Detect which cell encompasses the target text, then output its (x, y) center coordinate. 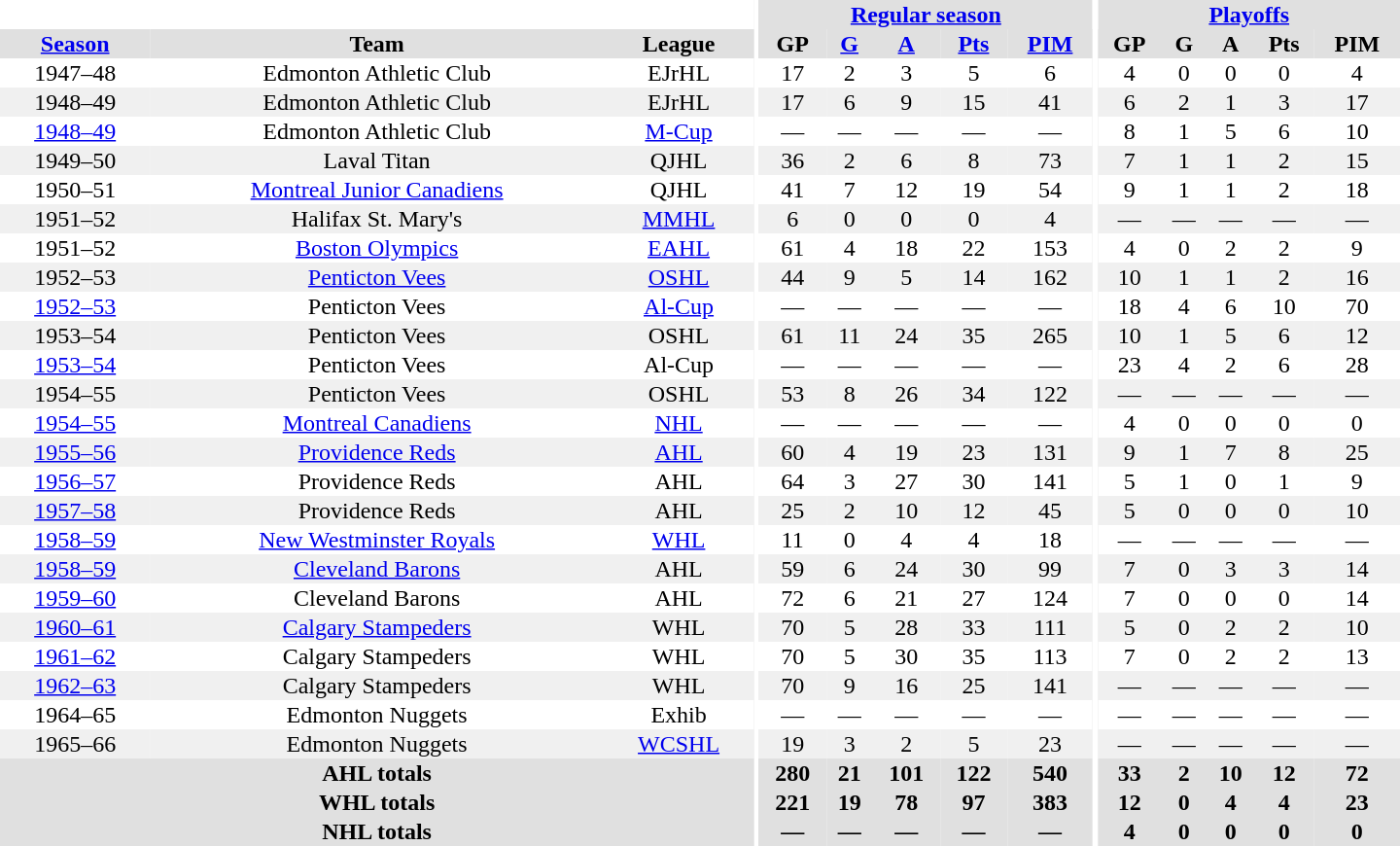
60 (793, 452)
153 (1050, 248)
Halifax St. Mary's (377, 219)
M-Cup (679, 131)
1956–57 (75, 481)
1961–62 (75, 656)
78 (906, 802)
99 (1050, 569)
124 (1050, 598)
1959–60 (75, 598)
1950–51 (75, 190)
34 (974, 394)
36 (793, 160)
League (679, 44)
1957–58 (75, 511)
1964–65 (75, 715)
1955–56 (75, 452)
221 (793, 802)
383 (1050, 802)
New Westminster Royals (377, 540)
Season (75, 44)
64 (793, 481)
MMHL (679, 219)
44 (793, 277)
162 (1050, 277)
1949–50 (75, 160)
26 (906, 394)
Team (377, 44)
540 (1050, 773)
113 (1050, 656)
Montreal Junior Canadiens (377, 190)
53 (793, 394)
45 (1050, 511)
1965–66 (75, 744)
13 (1357, 656)
Exhib (679, 715)
1960–61 (75, 627)
WHL totals (377, 802)
131 (1050, 452)
111 (1050, 627)
97 (974, 802)
22 (974, 248)
280 (793, 773)
1962–63 (75, 686)
Boston Olympics (377, 248)
73 (1050, 160)
59 (793, 569)
54 (1050, 190)
NHL totals (377, 831)
AHL totals (377, 773)
1947–48 (75, 73)
Montreal Canadiens (377, 423)
EAHL (679, 248)
101 (906, 773)
Laval Titan (377, 160)
Playoffs (1248, 15)
265 (1050, 335)
NHL (679, 423)
Regular season (927, 15)
WCSHL (679, 744)
